Capture the cell that displays the provided text and extract its [x, y] central coordinate. 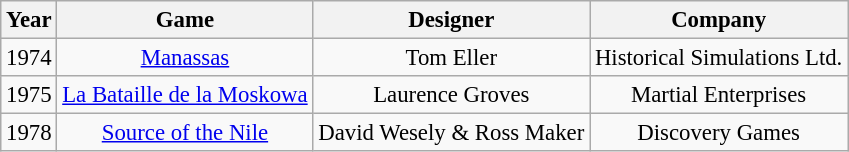
Discovery Games [719, 133]
David Wesely & Ross Maker [452, 133]
Historical Simulations Ltd. [719, 58]
Company [719, 20]
Source of the Nile [185, 133]
1975 [29, 95]
Designer [452, 20]
Laurence Groves [452, 95]
Game [185, 20]
Tom Eller [452, 58]
1974 [29, 58]
Year [29, 20]
1978 [29, 133]
Manassas [185, 58]
La Bataille de la Moskowa [185, 95]
Martial Enterprises [719, 95]
